Search for the cell housing the specified text and yield its [X, Y] center coordinate. 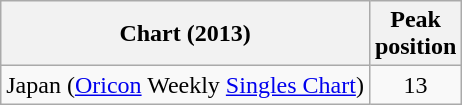
Japan (Oricon Weekly Singles Chart) [186, 85]
Peakposition [415, 34]
13 [415, 85]
Chart (2013) [186, 34]
